Return [x, y] of the center of cell containing provided text 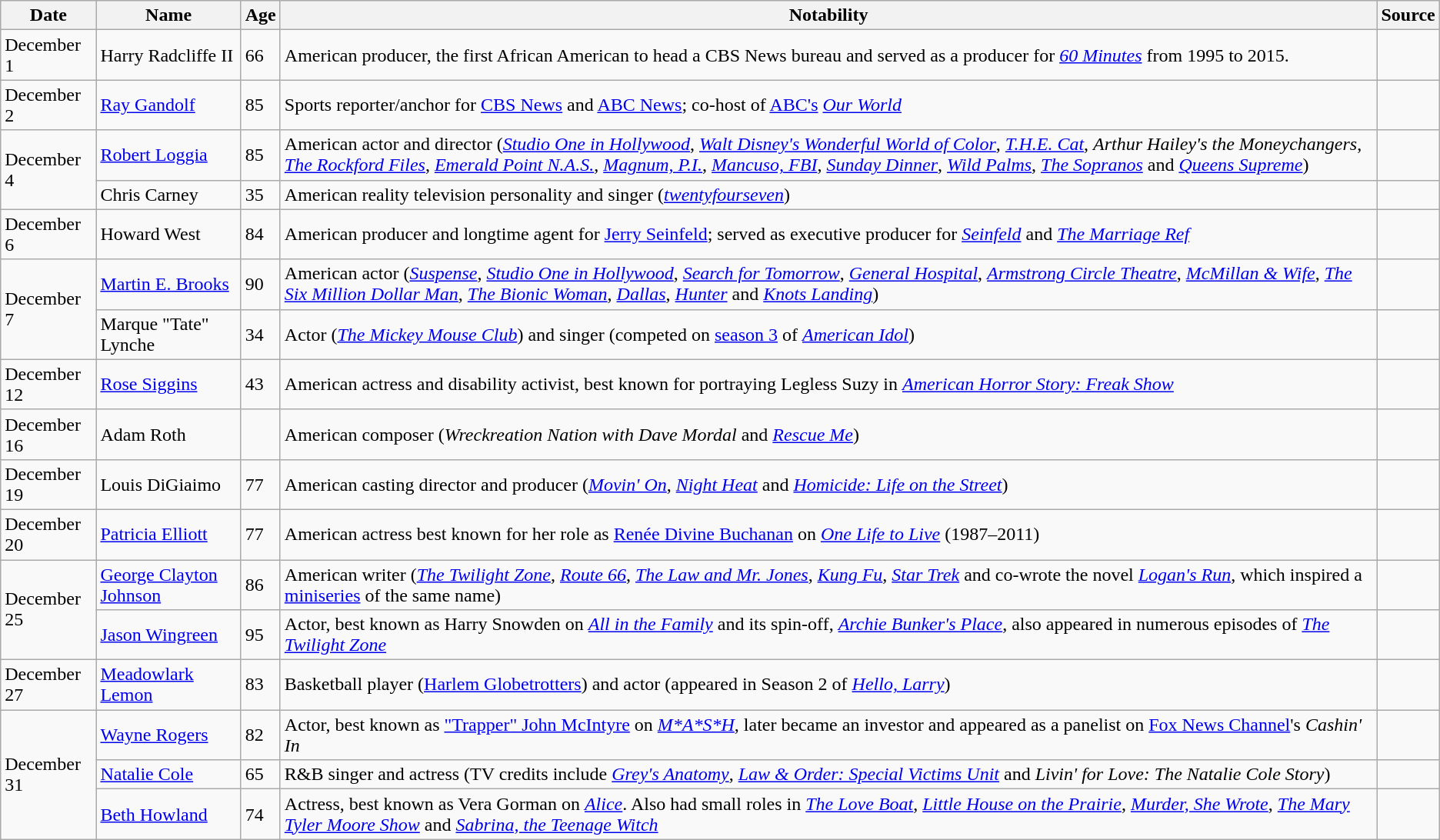
December 19 [48, 485]
95 [260, 635]
66 [260, 55]
Adam Roth [168, 434]
American actress best known for her role as Renée Divine Buchanan on One Life to Live (1987–2011) [828, 534]
December 2 [48, 105]
Notability [828, 15]
December 20 [48, 534]
Date [48, 15]
Wayne Rogers [168, 735]
American casting director and producer (Movin' On, Night Heat and Homicide: Life on the Street) [828, 485]
83 [260, 685]
Natalie Cole [168, 775]
George Clayton Johnson [168, 585]
Name [168, 15]
86 [260, 585]
Rose Siggins [168, 385]
Harry Radcliffe II [168, 55]
December 4 [48, 169]
R&B singer and actress (TV credits include Grey's Anatomy, Law & Order: Special Victims Unit and Livin' for Love: The Natalie Cole Story) [828, 775]
Chris Carney [168, 195]
90 [260, 285]
December 1 [48, 55]
82 [260, 735]
American composer (Wreckreation Nation with Dave Mordal and Rescue Me) [828, 434]
December 6 [48, 234]
34 [260, 334]
Age [260, 15]
Actor, best known as "Trapper" John McIntyre on M*A*S*H, later became an investor and appeared as a panelist on Fox News Channel's Cashin' In [828, 735]
Meadowlark Lemon [168, 685]
Actor (The Mickey Mouse Club) and singer (competed on season 3 of American Idol) [828, 334]
Martin E. Brooks [168, 285]
Howard West [168, 234]
December 31 [48, 775]
35 [260, 195]
American producer and longtime agent for Jerry Seinfeld; served as executive producer for Seinfeld and The Marriage Ref [828, 234]
Robert Loggia [168, 155]
74 [260, 814]
December 12 [48, 385]
65 [260, 775]
Source [1408, 15]
American actress and disability activist, best known for portraying Legless Suzy in American Horror Story: Freak Show [828, 385]
84 [260, 234]
Patricia Elliott [168, 534]
American producer, the first African American to head a CBS News bureau and served as a producer for 60 Minutes from 1995 to 2015. [828, 55]
Marque "Tate" Lynche [168, 334]
Sports reporter/anchor for CBS News and ABC News; co-host of ABC's Our World [828, 105]
43 [260, 385]
Jason Wingreen [168, 635]
December 27 [48, 685]
December 25 [48, 610]
Ray Gandolf [168, 105]
Louis DiGiaimo [168, 485]
December 16 [48, 434]
December 7 [48, 309]
Basketball player (Harlem Globetrotters) and actor (appeared in Season 2 of Hello, Larry) [828, 685]
American reality television personality and singer (twentyfourseven) [828, 195]
Beth Howland [168, 814]
